From the cell containing the given text, extract its center point as (x, y) coordinate. 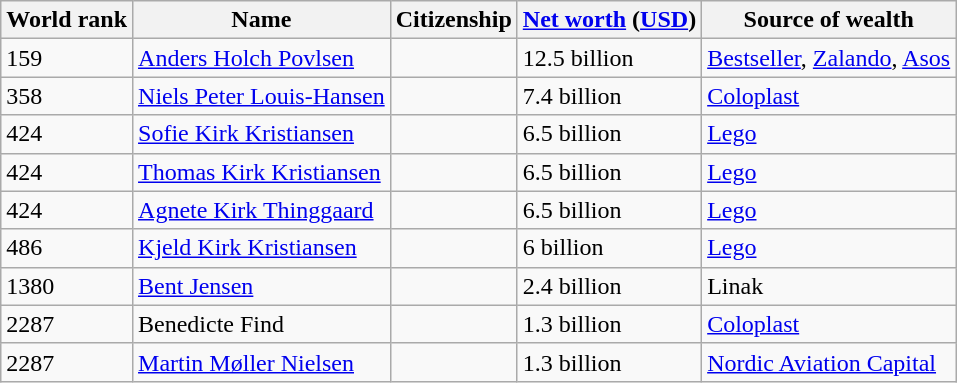
Nordic Aviation Capital (829, 362)
159 (67, 58)
Linak (829, 286)
Kjeld Kirk Kristiansen (262, 248)
486 (67, 248)
1380 (67, 286)
12.5 billion (609, 58)
Bent Jensen (262, 286)
Sofie Kirk Kristiansen (262, 134)
Agnete Kirk Thinggaard (262, 210)
Name (262, 20)
Anders Holch Povlsen (262, 58)
Source of wealth (829, 20)
7.4 billion (609, 96)
Citizenship (454, 20)
World rank (67, 20)
2.4 billion (609, 286)
Benedicte Find (262, 324)
6 billion (609, 248)
Bestseller, Zalando, Asos (829, 58)
Net worth (USD) (609, 20)
Thomas Kirk Kristiansen (262, 172)
358 (67, 96)
Niels Peter Louis-Hansen (262, 96)
Martin Møller Nielsen (262, 362)
